Provide the (x, y) coordinate of the cell's center where the given text is located.  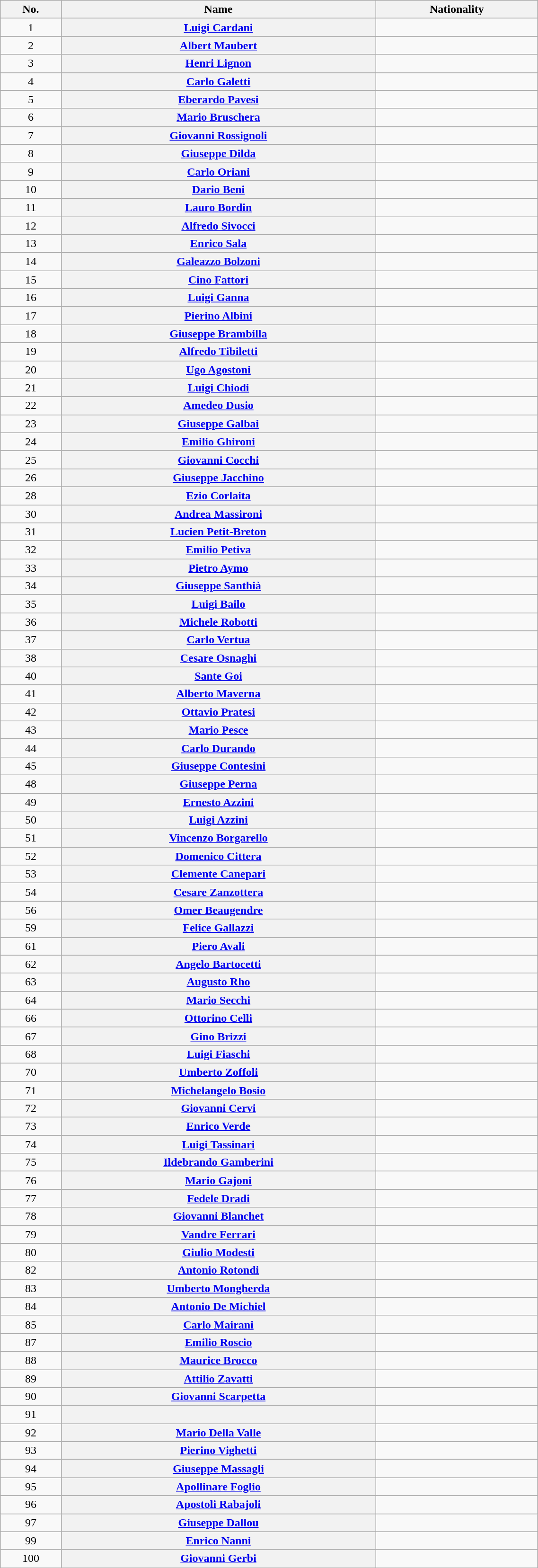
Clemente Canepari (219, 874)
Ottavio Pratesi (219, 712)
73 (31, 1126)
75 (31, 1162)
Eberardo Pavesi (219, 99)
72 (31, 1108)
Dario Beni (219, 189)
22 (31, 406)
6 (31, 117)
76 (31, 1180)
68 (31, 1054)
Omer Beaugendre (219, 910)
Albert Maubert (219, 45)
Carlo Galetti (219, 81)
59 (31, 928)
63 (31, 982)
Mario Bruschera (219, 117)
37 (31, 640)
Alfredo Sivocci (219, 226)
Pierino Albini (219, 316)
16 (31, 298)
Enrico Verde (219, 1126)
Mario Della Valle (219, 1433)
52 (31, 856)
Giovanni Cervi (219, 1108)
Luigi Azzini (219, 820)
25 (31, 460)
21 (31, 388)
Cesare Zanzottera (219, 892)
100 (31, 1559)
77 (31, 1198)
Luigi Ganna (219, 298)
12 (31, 226)
Lucien Petit-Breton (219, 532)
Cesare Osnaghi (219, 658)
Lauro Bordin (219, 207)
Emilio Roscio (219, 1342)
17 (31, 316)
8 (31, 153)
54 (31, 892)
Luigi Tassinari (219, 1144)
90 (31, 1397)
Fedele Dradi (219, 1198)
40 (31, 676)
9 (31, 171)
48 (31, 784)
Enrico Sala (219, 244)
44 (31, 748)
Giuseppe Santhià (219, 586)
Giuseppe Jacchino (219, 478)
20 (31, 370)
42 (31, 712)
Ernesto Azzini (219, 802)
Giuseppe Dilda (219, 153)
Emilio Petiva (219, 550)
Alberto Maverna (219, 694)
66 (31, 1018)
Henri Lignon (219, 63)
15 (31, 280)
10 (31, 189)
18 (31, 334)
70 (31, 1072)
Ottorino Celli (219, 1018)
31 (31, 532)
Ildebrando Gamberini (219, 1162)
Gino Brizzi (219, 1036)
Sante Goi (219, 676)
Attilio Zavatti (219, 1379)
53 (31, 874)
Giuseppe Contesini (219, 766)
96 (31, 1505)
Giuseppe Dallou (219, 1523)
Giuseppe Massagli (219, 1469)
85 (31, 1324)
Giuseppe Galbai (219, 424)
Nationality (457, 9)
7 (31, 135)
4 (31, 81)
33 (31, 568)
Name (219, 9)
Pierino Vighetti (219, 1451)
82 (31, 1270)
13 (31, 244)
92 (31, 1433)
97 (31, 1523)
Antonio De Michiel (219, 1306)
Carlo Mairani (219, 1324)
Andrea Massironi (219, 514)
Luigi Fiaschi (219, 1054)
56 (31, 910)
Umberto Zoffoli (219, 1072)
38 (31, 658)
78 (31, 1216)
28 (31, 496)
89 (31, 1379)
Maurice Brocco (219, 1360)
84 (31, 1306)
24 (31, 442)
Umberto Mongherda (219, 1288)
88 (31, 1360)
Antonio Rotondi (219, 1270)
No. (31, 9)
45 (31, 766)
1 (31, 27)
Amedeo Dusio (219, 406)
2 (31, 45)
64 (31, 1000)
Mario Secchi (219, 1000)
99 (31, 1541)
79 (31, 1234)
91 (31, 1415)
94 (31, 1469)
Giovanni Scarpetta (219, 1397)
35 (31, 604)
Luigi Chiodi (219, 388)
Giuseppe Brambilla (219, 334)
Apostoli Rabajoli (219, 1505)
Carlo Durando (219, 748)
Michelangelo Bosio (219, 1090)
26 (31, 478)
Enrico Nanni (219, 1541)
Giovanni Rossignoli (219, 135)
49 (31, 802)
Giovanni Cocchi (219, 460)
3 (31, 63)
61 (31, 946)
51 (31, 838)
Vincenzo Borgarello (219, 838)
67 (31, 1036)
Augusto Rho (219, 982)
5 (31, 99)
71 (31, 1090)
Ugo Agostoni (219, 370)
11 (31, 207)
83 (31, 1288)
14 (31, 262)
Carlo Oriani (219, 171)
Pietro Aymo (219, 568)
Felice Gallazzi (219, 928)
Angelo Bartocetti (219, 964)
Carlo Vertua (219, 640)
80 (31, 1252)
Giulio Modesti (219, 1252)
50 (31, 820)
Vandre Ferrari (219, 1234)
Mario Pesce (219, 730)
30 (31, 514)
Piero Avali (219, 946)
Giuseppe Perna (219, 784)
Luigi Bailo (219, 604)
23 (31, 424)
Giovanni Blanchet (219, 1216)
Alfredo Tibiletti (219, 352)
Galeazzo Bolzoni (219, 262)
Michele Robotti (219, 622)
62 (31, 964)
32 (31, 550)
Apollinare Foglio (219, 1487)
36 (31, 622)
41 (31, 694)
Giovanni Gerbi (219, 1559)
Domenico Cittera (219, 856)
Emilio Ghironi (219, 442)
74 (31, 1144)
Cino Fattori (219, 280)
34 (31, 586)
Ezio Corlaita (219, 496)
43 (31, 730)
19 (31, 352)
Luigi Cardani (219, 27)
87 (31, 1342)
Mario Gajoni (219, 1180)
95 (31, 1487)
93 (31, 1451)
